Provide the (x, y) coordinate of the cell's center where the given text is located.  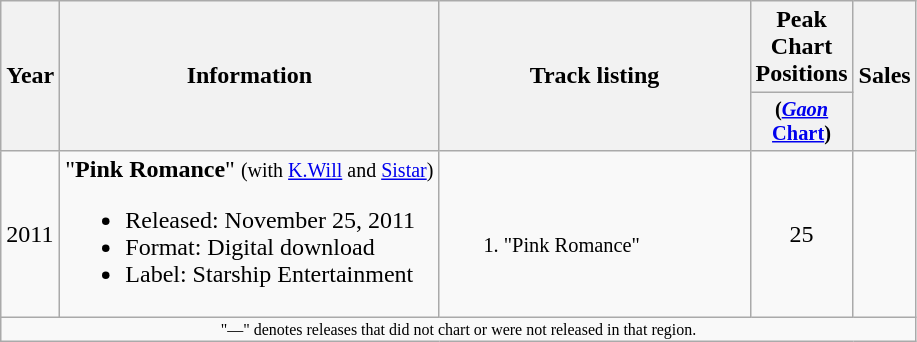
Information (250, 76)
"—" denotes releases that did not chart or were not released in that region. (458, 330)
Peak ChartPositions (802, 47)
25 (802, 234)
2011 (30, 234)
"Pink Romance" (594, 234)
Sales (884, 76)
(Gaon Chart) (802, 122)
Year (30, 76)
Track listing (594, 76)
"Pink Romance" (with K.Will and Sistar)Released: November 25, 2011Format: Digital downloadLabel: Starship Entertainment (250, 234)
